Return the (x, y) coordinate for the center point of the cell that contains the specified text.  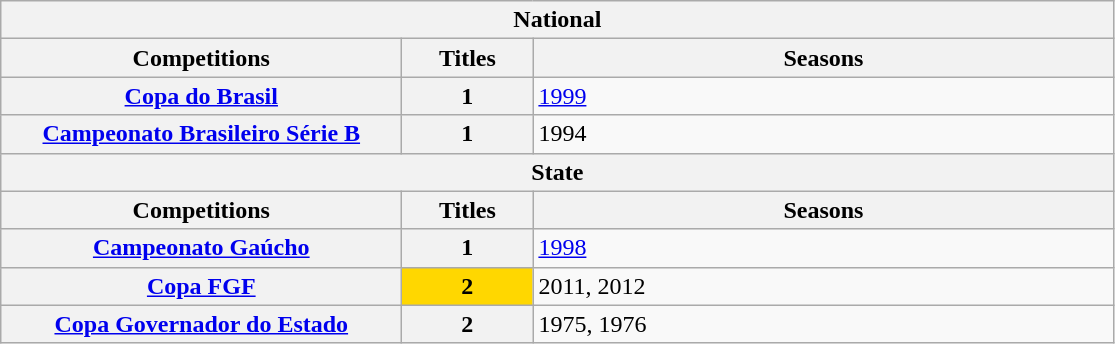
National (558, 20)
Campeonato Brasileiro Série B (202, 134)
1975, 1976 (824, 324)
Copa do Brasil (202, 96)
Copa FGF (202, 286)
1994 (824, 134)
State (558, 172)
2011, 2012 (824, 286)
Campeonato Gaúcho (202, 248)
Copa Governador do Estado (202, 324)
1998 (824, 248)
1999 (824, 96)
